Capture the cell that displays the provided text and extract its (x, y) central coordinate. 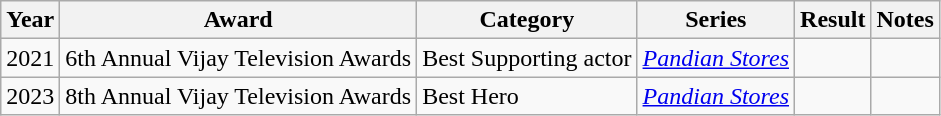
Award (238, 20)
2023 (30, 96)
Series (716, 20)
2021 (30, 58)
Notes (905, 20)
Category (527, 20)
Year (30, 20)
8th Annual Vijay Television Awards (238, 96)
Best Hero (527, 96)
Result (833, 20)
6th Annual Vijay Television Awards (238, 58)
Best Supporting actor (527, 58)
